Search for the cell housing the specified text and yield its (x, y) center coordinate. 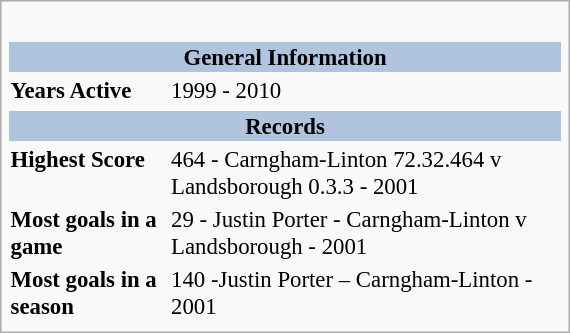
Most goals in a season (88, 292)
1999 - 2010 (366, 90)
29 - Justin Porter - Carngham-Linton v Landsborough - 2001 (366, 232)
Most goals in a game (88, 232)
140 -Justin Porter – Carngham-Linton - 2001 (366, 292)
Highest Score (88, 172)
Years Active (88, 90)
464 - Carngham-Linton 72.32.464 v Landsborough 0.3.3 - 2001 (366, 172)
Records (285, 126)
General Information (285, 57)
